Output the (X, Y) coordinate of the center of the cell containing the given text.  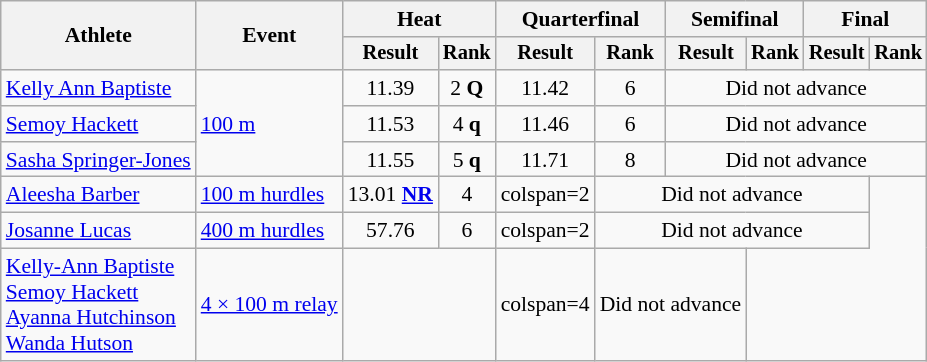
Semoy Hackett (98, 124)
11.39 (390, 88)
Josanne Lucas (98, 231)
11.42 (546, 88)
Heat (420, 19)
4 (467, 195)
colspan=4 (546, 305)
Final (866, 19)
11.53 (390, 124)
100 m (270, 124)
Sasha Springer-Jones (98, 160)
57.76 (390, 231)
5 q (467, 160)
13.01 NR (390, 195)
400 m hurdles (270, 231)
4 × 100 m relay (270, 305)
100 m hurdles (270, 195)
8 (630, 160)
Quarterfinal (581, 19)
Semifinal (735, 19)
11.55 (390, 160)
Kelly-Ann BaptisteSemoy HackettAyanna HutchinsonWanda Hutson (98, 305)
11.71 (546, 160)
4 q (467, 124)
Athlete (98, 36)
Event (270, 36)
Kelly Ann Baptiste (98, 88)
Aleesha Barber (98, 195)
2 Q (467, 88)
11.46 (546, 124)
